From the cell containing the given text, extract its center point as [X, Y] coordinate. 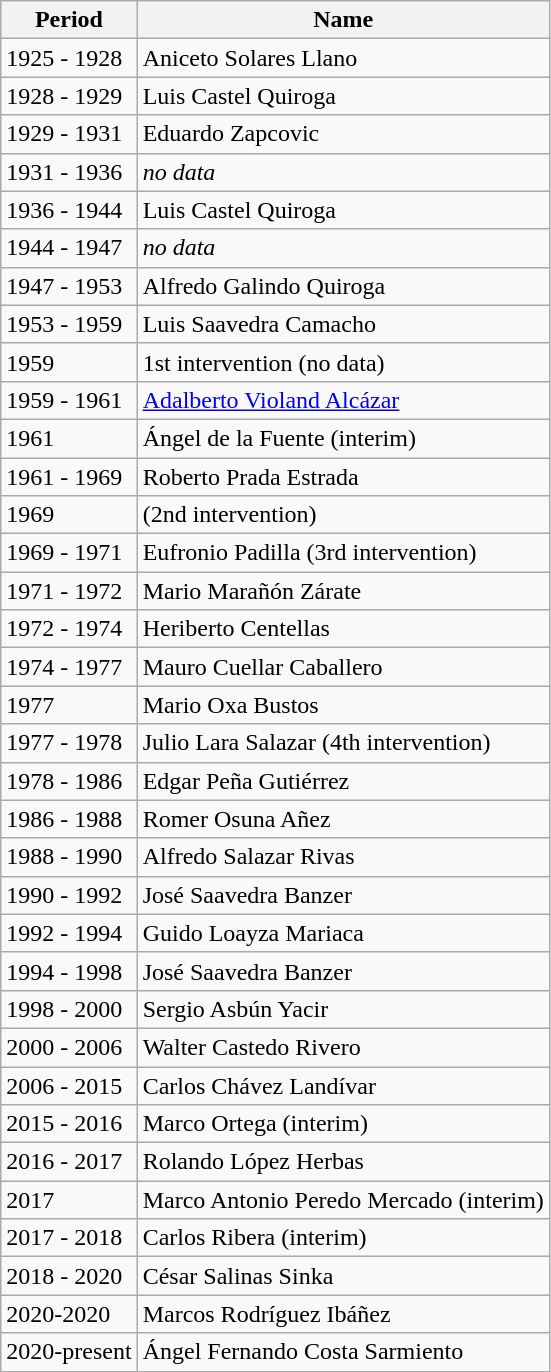
Guido Loayza Mariaca [343, 933]
1974 - 1977 [69, 667]
Ángel Fernando Costa Sarmiento [343, 1352]
Aniceto Solares Llano [343, 58]
2020-present [69, 1352]
1978 - 1986 [69, 781]
1925 - 1928 [69, 58]
1990 - 1992 [69, 895]
Sergio Asbún Yacir [343, 1009]
Heriberto Centellas [343, 629]
1931 - 1936 [69, 172]
2017 [69, 1200]
Luis Saavedra Camacho [343, 324]
1928 - 1929 [69, 96]
Mauro Cuellar Caballero [343, 667]
1992 - 1994 [69, 933]
1961 [69, 438]
Mario Marañón Zárate [343, 591]
1953 - 1959 [69, 324]
Walter Castedo Rivero [343, 1047]
Julio Lara Salazar (4th intervention) [343, 743]
Mario Oxa Bustos [343, 705]
Name [343, 20]
2018 - 2020 [69, 1276]
1959 [69, 362]
1977 [69, 705]
Marcos Rodríguez Ibáñez [343, 1314]
César Salinas Sinka [343, 1276]
Marco Ortega (interim) [343, 1124]
2000 - 2006 [69, 1047]
1998 - 2000 [69, 1009]
Eduardo Zapcovic [343, 134]
1944 - 1947 [69, 248]
1969 - 1971 [69, 553]
Roberto Prada Estrada [343, 477]
Marco Antonio Peredo Mercado (interim) [343, 1200]
1988 - 1990 [69, 857]
2020-2020 [69, 1314]
1972 - 1974 [69, 629]
Carlos Chávez Landívar [343, 1085]
1961 - 1969 [69, 477]
1971 - 1972 [69, 591]
Adalberto Violand Alcázar [343, 400]
1929 - 1931 [69, 134]
Period [69, 20]
1969 [69, 515]
Edgar Peña Gutiérrez [343, 781]
1936 - 1944 [69, 210]
1986 - 1988 [69, 819]
2015 - 2016 [69, 1124]
2017 - 2018 [69, 1238]
1959 - 1961 [69, 400]
1977 - 1978 [69, 743]
Ángel de la Fuente (interim) [343, 438]
1994 - 1998 [69, 971]
Alfredo Galindo Quiroga [343, 286]
1947 - 1953 [69, 286]
2006 - 2015 [69, 1085]
(2nd intervention) [343, 515]
Carlos Ribera (interim) [343, 1238]
Alfredo Salazar Rivas [343, 857]
Eufronio Padilla (3rd intervention) [343, 553]
1st intervention (no data) [343, 362]
2016 - 2017 [69, 1162]
Romer Osuna Añez [343, 819]
Rolando López Herbas [343, 1162]
